Output the [X, Y] coordinate of the center of the cell containing the given text.  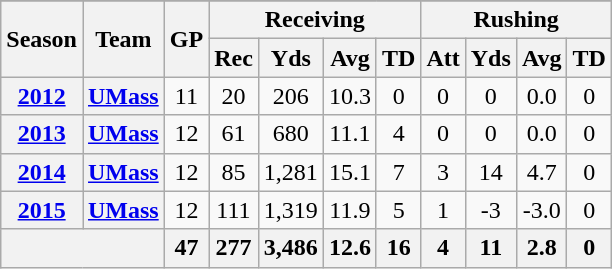
1,281 [290, 172]
680 [290, 134]
2014 [42, 172]
-3.0 [542, 210]
15.1 [350, 172]
2013 [42, 134]
111 [234, 210]
277 [234, 248]
85 [234, 172]
2015 [42, 210]
16 [398, 248]
47 [186, 248]
3,486 [290, 248]
20 [234, 96]
1 [443, 210]
11.1 [350, 134]
Season [42, 39]
4.7 [542, 172]
-3 [490, 210]
1,319 [290, 210]
14 [490, 172]
5 [398, 210]
7 [398, 172]
10.3 [350, 96]
Team [123, 39]
GP [186, 39]
2012 [42, 96]
Receiving [315, 20]
206 [290, 96]
3 [443, 172]
Rushing [516, 20]
61 [234, 134]
11.9 [350, 210]
Att [443, 58]
Rec [234, 58]
12.6 [350, 248]
2.8 [542, 248]
